Return (X, Y) of the center of cell containing provided text 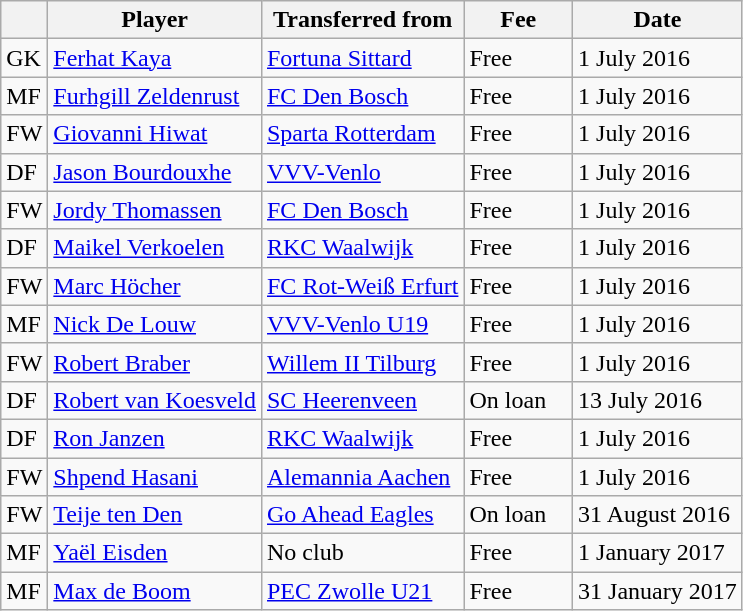
Willem II Tilburg (362, 362)
31 August 2016 (658, 515)
Yaël Eisden (155, 553)
GK (24, 58)
Robert Braber (155, 362)
Fortuna Sittard (362, 58)
VVV-Venlo (362, 172)
Sparta Rotterdam (362, 134)
Ferhat Kaya (155, 58)
13 July 2016 (658, 400)
Transferred from (362, 20)
Go Ahead Eagles (362, 515)
VVV-Venlo U19 (362, 324)
Nick De Louw (155, 324)
Fee (518, 20)
Player (155, 20)
Shpend Hasani (155, 477)
Marc Höcher (155, 286)
PEC Zwolle U21 (362, 591)
No club (362, 553)
Giovanni Hiwat (155, 134)
Date (658, 20)
Ron Janzen (155, 438)
Jordy Thomassen (155, 210)
Maikel Verkoelen (155, 248)
1 January 2017 (658, 553)
31 January 2017 (658, 591)
Jason Bourdouxhe (155, 172)
Alemannia Aachen (362, 477)
Furhgill Zeldenrust (155, 96)
SC Heerenveen (362, 400)
FC Rot-Weiß Erfurt (362, 286)
Robert van Koesveld (155, 400)
Teije ten Den (155, 515)
Max de Boom (155, 591)
